Search for the cell housing the specified text and yield its (X, Y) center coordinate. 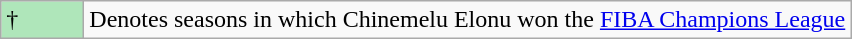
Denotes seasons in which Chinemelu Elonu won the FIBA Champions League (468, 20)
† (42, 20)
